Capture the cell that displays the provided text and extract its [x, y] central coordinate. 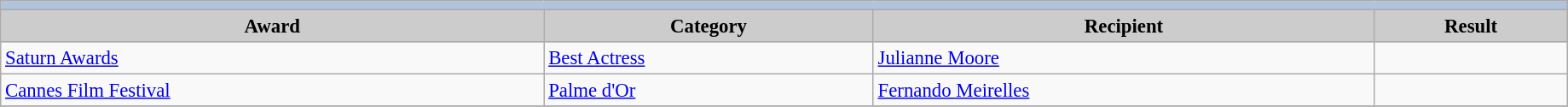
Result [1472, 27]
Recipient [1124, 27]
Category [709, 27]
Saturn Awards [273, 58]
Fernando Meirelles [1124, 91]
Best Actress [709, 58]
Julianne Moore [1124, 58]
Cannes Film Festival [273, 91]
Award [273, 27]
Palme d'Or [709, 91]
